Locate the cell with the specified text and output its (X, Y) center coordinate. 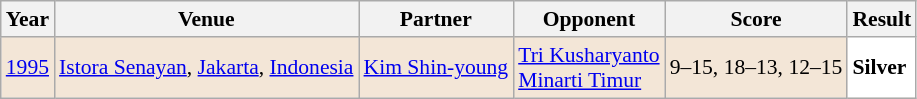
1995 (28, 68)
Kim Shin-young (436, 68)
Opponent (588, 19)
Istora Senayan, Jakarta, Indonesia (206, 68)
Year (28, 19)
Score (756, 19)
Tri Kusharyanto Minarti Timur (588, 68)
9–15, 18–13, 12–15 (756, 68)
Partner (436, 19)
Venue (206, 19)
Result (882, 19)
Silver (882, 68)
